Scan for the cell matching the given text and deliver its (X, Y) coordinate at center. 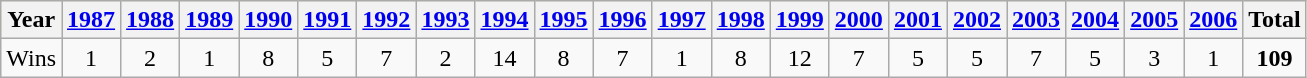
2006 (1214, 20)
2002 (976, 20)
1998 (740, 20)
1992 (386, 20)
2004 (1096, 20)
2003 (1036, 20)
12 (800, 58)
1995 (564, 20)
1996 (622, 20)
3 (1154, 58)
1994 (504, 20)
1993 (446, 20)
1990 (268, 20)
1999 (800, 20)
Wins (32, 58)
2000 (858, 20)
1989 (210, 20)
Total (1275, 20)
2001 (918, 20)
1997 (682, 20)
2005 (1154, 20)
109 (1275, 58)
1988 (150, 20)
14 (504, 58)
1991 (328, 20)
1987 (92, 20)
Year (32, 20)
